Capture the cell that displays the provided text and extract its (X, Y) central coordinate. 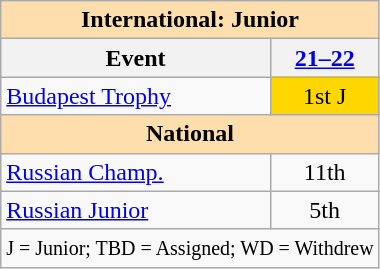
Event (136, 58)
21–22 (324, 58)
International: Junior (190, 20)
1st J (324, 96)
5th (324, 210)
Budapest Trophy (136, 96)
Russian Junior (136, 210)
11th (324, 172)
J = Junior; TBD = Assigned; WD = Withdrew (190, 248)
Russian Champ. (136, 172)
National (190, 134)
